Capture the cell that displays the provided text and extract its [X, Y] central coordinate. 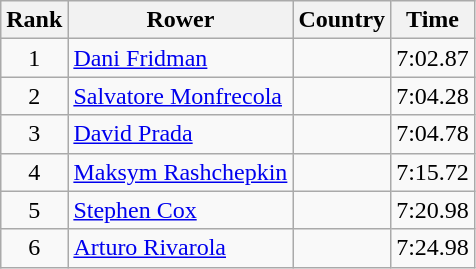
Stephen Cox [180, 210]
Rower [180, 20]
Time [433, 20]
Country [342, 20]
David Prada [180, 134]
7:04.28 [433, 96]
6 [34, 248]
7:15.72 [433, 172]
Rank [34, 20]
7:02.87 [433, 58]
2 [34, 96]
7:24.98 [433, 248]
7:20.98 [433, 210]
7:04.78 [433, 134]
Dani Fridman [180, 58]
4 [34, 172]
Salvatore Monfrecola [180, 96]
Maksym Rashchepkin [180, 172]
5 [34, 210]
1 [34, 58]
3 [34, 134]
Arturo Rivarola [180, 248]
